Determine the (X, Y) coordinate at the center of the cell enclosing the given text.  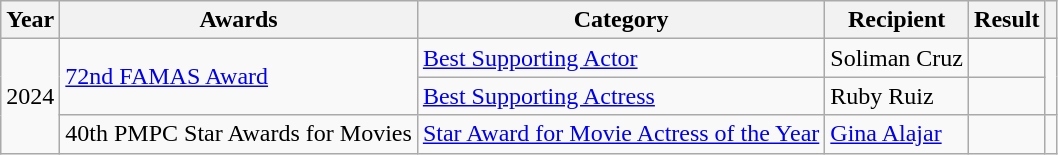
Year (30, 20)
2024 (30, 96)
Star Award for Movie Actress of the Year (620, 134)
40th PMPC Star Awards for Movies (239, 134)
Best Supporting Actress (620, 96)
Recipient (897, 20)
Gina Alajar (897, 134)
72nd FAMAS Award (239, 77)
Ruby Ruiz (897, 96)
Category (620, 20)
Best Supporting Actor (620, 58)
Soliman Cruz (897, 58)
Awards (239, 20)
Result (1007, 20)
